Extract the [X, Y] coordinate from the center of the cell holding the provided text.  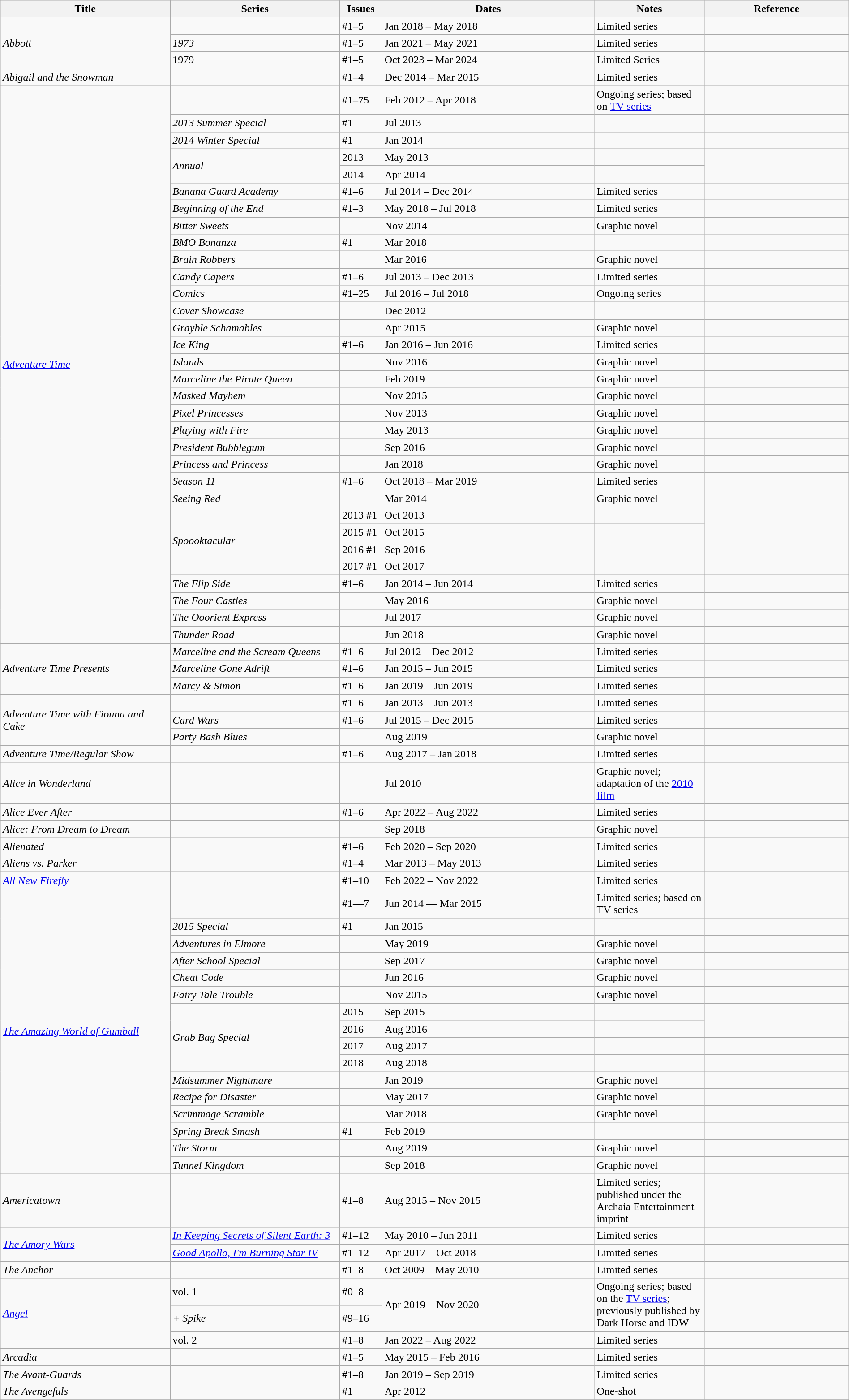
Jul 2016 – Jul 2018 [488, 294]
Season 11 [255, 481]
Comics [255, 294]
Jan 2019 – Jun 2019 [488, 686]
Banana Guard Academy [255, 191]
Thunder Road [255, 635]
Cover Showcase [255, 311]
Feb 2012 – Apr 2018 [488, 100]
Jan 2015 [488, 927]
Adventure Time/Regular Show [85, 754]
Jul 2014 – Dec 2014 [488, 191]
Grab Bag Special [255, 1037]
Adventure Time [85, 365]
Jan 2013 – Jun 2013 [488, 703]
Marcy & Simon [255, 686]
Jun 2016 [488, 978]
Title [85, 9]
Jan 2019 [488, 1080]
The Avengefuls [85, 1391]
In Keeping Secrets of Silent Earth: 3 [255, 1236]
#0–8 [361, 1292]
The Amazing World of Gumball [85, 1031]
Marceline the Pirate Queen [255, 379]
After School Special [255, 961]
Annual [255, 166]
Ongoing series; based on the TV series; previously published by Dark Horse and IDW [649, 1305]
Spoooktacular [255, 541]
2013 Summer Special [255, 123]
Apr 2015 [488, 328]
President Bubblegum [255, 447]
Candy Capers [255, 277]
Jul 2010 [488, 783]
Grayble Schamables [255, 328]
Americatown [85, 1200]
Good Apollo, I'm Burning Star IV [255, 1253]
Aliens vs. Parker [85, 863]
The Ooorient Express [255, 618]
Jan 2014 [488, 140]
The Amory Wars [85, 1244]
2014 Winter Special [255, 140]
Spring Break Smash [255, 1131]
BMO Bonanza [255, 243]
Party Bash Blues [255, 737]
Apr 2014 [488, 174]
vol. 1 [255, 1292]
Adventures in Elmore [255, 944]
Oct 2017 [488, 567]
Abigail and the Snowman [85, 77]
May 2017 [488, 1097]
#1–3 [361, 208]
Alienated [85, 846]
Nov 2014 [488, 225]
Oct 2013 [488, 515]
1973 [255, 43]
Alice Ever After [85, 812]
Angel [85, 1313]
2015 Special [255, 927]
Apr 2012 [488, 1391]
Adventure Time with Fionna and Cake [85, 720]
May 2010 – Jun 2011 [488, 1236]
#1–75 [361, 100]
Recipe for Disaster [255, 1097]
Jan 2014 – Jun 2014 [488, 584]
Aug 2017 [488, 1046]
Adventure Time Presents [85, 669]
Mar 2014 [488, 498]
Apr 2017 – Oct 2018 [488, 1253]
Oct 2018 – Mar 2019 [488, 481]
Tunnel Kingdom [255, 1165]
Brain Robbers [255, 260]
Alice: From Dream to Dream [85, 829]
Jul 2012 – Dec 2012 [488, 652]
Jul 2015 – Dec 2015 [488, 720]
Reference [776, 9]
Abbott [85, 43]
One-shot [649, 1391]
Marceline and the Scream Queens [255, 652]
Feb 2022 – Nov 2022 [488, 880]
Jan 2016 – Jun 2016 [488, 345]
Dec 2012 [488, 311]
Sep 2015 [488, 1012]
Apr 2022 – Aug 2022 [488, 812]
1979 [255, 60]
Jun 2018 [488, 635]
2013 [361, 157]
Jan 2022 – Aug 2022 [488, 1340]
Card Wars [255, 720]
Marceline Gone Adrift [255, 669]
Bitter Sweets [255, 225]
Graphic novel; adaptation of the 2010 film [649, 783]
The Anchor [85, 1270]
All New Firefly [85, 880]
Apr 2019 – Nov 2020 [488, 1305]
Aug 2018 [488, 1063]
Jul 2013 [488, 123]
Ongoing series [649, 294]
Sep 2017 [488, 961]
Masked Mayhem [255, 396]
Nov 2016 [488, 362]
Jun 2014 — Mar 2015 [488, 904]
#9–16 [361, 1318]
Dec 2014 – Mar 2015 [488, 77]
2018 [361, 1063]
Oct 2023 – Mar 2024 [488, 60]
May 2016 [488, 601]
Alice in Wonderland [85, 783]
Limited series; based on TV series [649, 904]
Playing with Fire [255, 430]
May 2015 – Feb 2016 [488, 1357]
Limited Series [649, 60]
Jan 2015 – Jun 2015 [488, 669]
Seeing Red [255, 498]
2017 [361, 1046]
vol. 2 [255, 1340]
Midsummer Nightmare [255, 1080]
Oct 2009 – May 2010 [488, 1270]
The Storm [255, 1148]
Dates [488, 9]
2015 [361, 1012]
Aug 2015 – Nov 2015 [488, 1200]
Pixel Princesses [255, 413]
The Flip Side [255, 584]
Jul 2013 – Dec 2013 [488, 277]
Feb 2020 – Sep 2020 [488, 846]
2016 [361, 1029]
Mar 2013 – May 2013 [488, 863]
Jan 2018 – May 2018 [488, 26]
Aug 2017 – Jan 2018 [488, 754]
The Avant-Guards [85, 1374]
The Four Castles [255, 601]
Issues [361, 9]
2016 #1 [361, 550]
Cheat Code [255, 978]
Ice King [255, 345]
2015 #1 [361, 533]
Beginning of the End [255, 208]
Jan 2021 – May 2021 [488, 43]
#1–25 [361, 294]
2013 #1 [361, 515]
2017 #1 [361, 567]
#1—7 [361, 904]
Mar 2016 [488, 260]
Scrimmage Scramble [255, 1114]
Jan 2018 [488, 464]
Fairy Tale Trouble [255, 995]
Ongoing series; based on TV series [649, 100]
May 2018 – Jul 2018 [488, 208]
Oct 2015 [488, 533]
Islands [255, 362]
May 2019 [488, 944]
2014 [361, 174]
Jul 2017 [488, 618]
Jan 2019 – Sep 2019 [488, 1374]
Notes [649, 9]
+ Spike [255, 1318]
#1–10 [361, 880]
Arcadia [85, 1357]
Nov 2013 [488, 413]
Princess and Princess [255, 464]
Limited series; published under the Archaia Entertainment imprint [649, 1200]
Aug 2016 [488, 1029]
Series [255, 9]
